Locate the cell with the specified text and output its [X, Y] center coordinate. 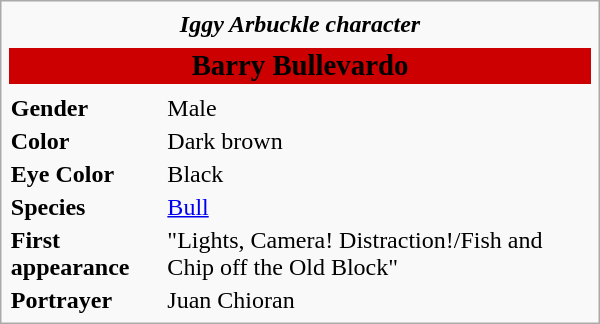
"Lights, Camera! Distraction!/Fish and Chip off the Old Block" [378, 254]
Portrayer [86, 300]
Eye Color [86, 174]
Bull [378, 207]
Dark brown [378, 141]
Iggy Arbuckle character [300, 24]
Color [86, 141]
Gender [86, 108]
Black [378, 174]
Species [86, 207]
Barry Bullevardo [300, 66]
Male [378, 108]
Juan Chioran [378, 300]
First appearance [86, 254]
